Identify which cell holds the provided text, then report its [X, Y] central coordinate. 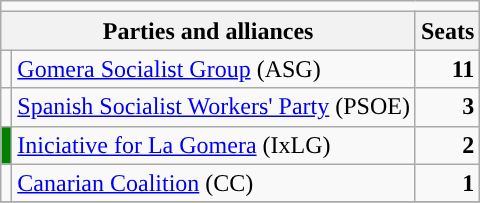
Seats [447, 31]
Iniciative for La Gomera (IxLG) [214, 145]
Parties and alliances [208, 31]
11 [447, 69]
Gomera Socialist Group (ASG) [214, 69]
1 [447, 183]
Canarian Coalition (CC) [214, 183]
3 [447, 107]
2 [447, 145]
Spanish Socialist Workers' Party (PSOE) [214, 107]
